Capture the cell that displays the provided text and extract its [x, y] central coordinate. 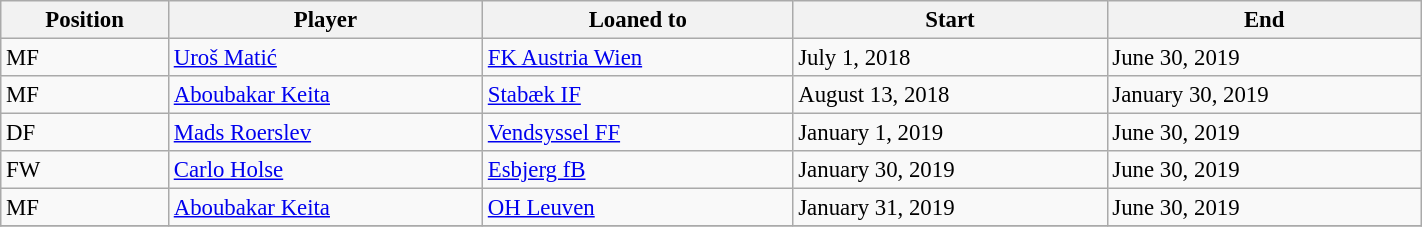
Esbjerg fB [638, 170]
DF [85, 133]
July 1, 2018 [950, 58]
FW [85, 170]
FK Austria Wien [638, 58]
August 13, 2018 [950, 95]
Carlo Holse [325, 170]
January 31, 2019 [950, 208]
Loaned to [638, 20]
Position [85, 20]
End [1264, 20]
Start [950, 20]
January 1, 2019 [950, 133]
Player [325, 20]
Mads Roerslev [325, 133]
OH Leuven [638, 208]
Uroš Matić [325, 58]
Stabæk IF [638, 95]
Vendsyssel FF [638, 133]
